Detect which cell encompasses the target text, then output its (X, Y) center coordinate. 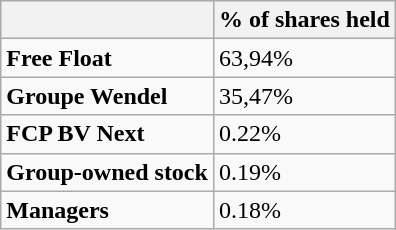
0.19% (304, 172)
Free Float (108, 58)
63,94% (304, 58)
0.18% (304, 210)
Managers (108, 210)
Group-owned stock (108, 172)
0.22% (304, 134)
FCP BV Next (108, 134)
35,47% (304, 96)
% of shares held (304, 20)
Groupe Wendel (108, 96)
